From the cell containing the given text, extract its center point as [X, Y] coordinate. 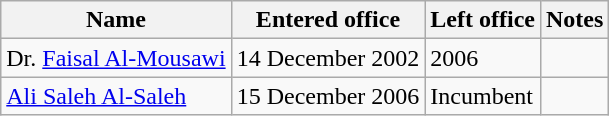
Left office [483, 20]
Notes [574, 20]
Incumbent [483, 96]
Name [116, 20]
Ali Saleh Al-Saleh [116, 96]
15 December 2006 [328, 96]
2006 [483, 58]
Entered office [328, 20]
Dr. Faisal Al-Mousawi [116, 58]
14 December 2002 [328, 58]
